Extract the [X, Y] coordinate from the center of the cell holding the provided text.  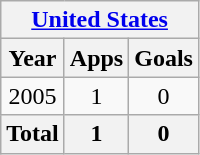
Total [33, 134]
United States [100, 20]
Apps [96, 58]
Goals [164, 58]
2005 [33, 96]
Year [33, 58]
